Detect which cell encompasses the target text, then output its [x, y] center coordinate. 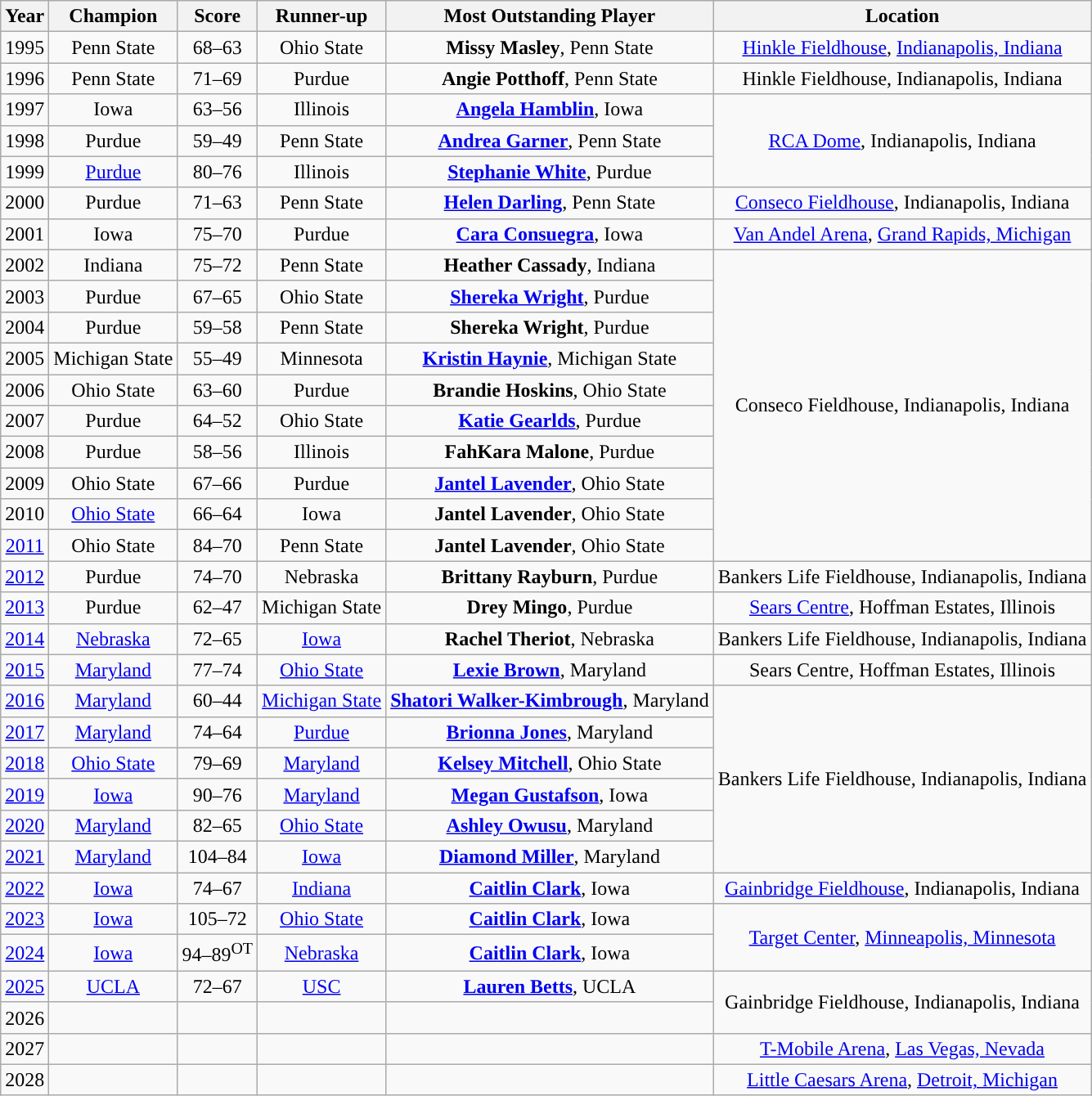
Kelsey Mitchell, Ohio State [550, 763]
2021 [25, 856]
RCA Dome, Indianapolis, Indiana [902, 141]
Year [25, 16]
Minnesota [322, 358]
Kristin Haynie, Michigan State [550, 358]
Cara Consuegra, Iowa [550, 234]
72–67 [218, 986]
2020 [25, 825]
2018 [25, 763]
2006 [25, 390]
2014 [25, 639]
68–63 [218, 47]
74–67 [218, 887]
1995 [25, 47]
74–64 [218, 732]
2026 [25, 1017]
105–72 [218, 919]
71–63 [218, 203]
UCLA [113, 986]
63–60 [218, 390]
2010 [25, 514]
82–65 [218, 825]
79–69 [218, 763]
2013 [25, 608]
Brittany Rayburn, Purdue [550, 577]
USC [322, 986]
2019 [25, 794]
Lauren Betts, UCLA [550, 986]
64–52 [218, 421]
2017 [25, 732]
Drey Mingo, Purdue [550, 608]
2022 [25, 887]
67–66 [218, 483]
2023 [25, 919]
Brandie Hoskins, Ohio State [550, 390]
2005 [25, 358]
2024 [25, 954]
2027 [25, 1049]
Little Caesars Arena, Detroit, Michigan [902, 1080]
1996 [25, 79]
59–49 [218, 141]
Shatori Walker-Kimbrough, Maryland [550, 701]
Andrea Garner, Penn State [550, 141]
Diamond Miller, Maryland [550, 856]
Ashley Owusu, Maryland [550, 825]
104–84 [218, 856]
80–76 [218, 172]
Megan Gustafson, Iowa [550, 794]
Stephanie White, Purdue [550, 172]
1997 [25, 110]
2025 [25, 986]
59–58 [218, 327]
84–70 [218, 546]
60–44 [218, 701]
2011 [25, 546]
71–69 [218, 79]
67–65 [218, 296]
Most Outstanding Player [550, 16]
Katie Gearlds, Purdue [550, 421]
2008 [25, 452]
75–72 [218, 265]
72–65 [218, 639]
2001 [25, 234]
Helen Darling, Penn State [550, 203]
Score [218, 16]
Target Center, Minneapolis, Minnesota [902, 937]
Champion [113, 16]
Rachel Theriot, Nebraska [550, 639]
55–49 [218, 358]
1999 [25, 172]
Missy Masley, Penn State [550, 47]
Lexie Brown, Maryland [550, 670]
2016 [25, 701]
2015 [25, 670]
Angela Hamblin, Iowa [550, 110]
FahKara Malone, Purdue [550, 452]
90–76 [218, 794]
66–64 [218, 514]
Location [902, 16]
77–74 [218, 670]
2004 [25, 327]
Angie Potthoff, Penn State [550, 79]
62–47 [218, 608]
2007 [25, 421]
2002 [25, 265]
2000 [25, 203]
63–56 [218, 110]
94–89OT [218, 954]
2012 [25, 577]
2003 [25, 296]
58–56 [218, 452]
74–70 [218, 577]
Heather Cassady, Indiana [550, 265]
Van Andel Arena, Grand Rapids, Michigan [902, 234]
T-Mobile Arena, Las Vegas, Nevada [902, 1049]
75–70 [218, 234]
Runner-up [322, 16]
2009 [25, 483]
Brionna Jones, Maryland [550, 732]
1998 [25, 141]
2028 [25, 1080]
